Identify which cell holds the provided text, then report its (X, Y) central coordinate. 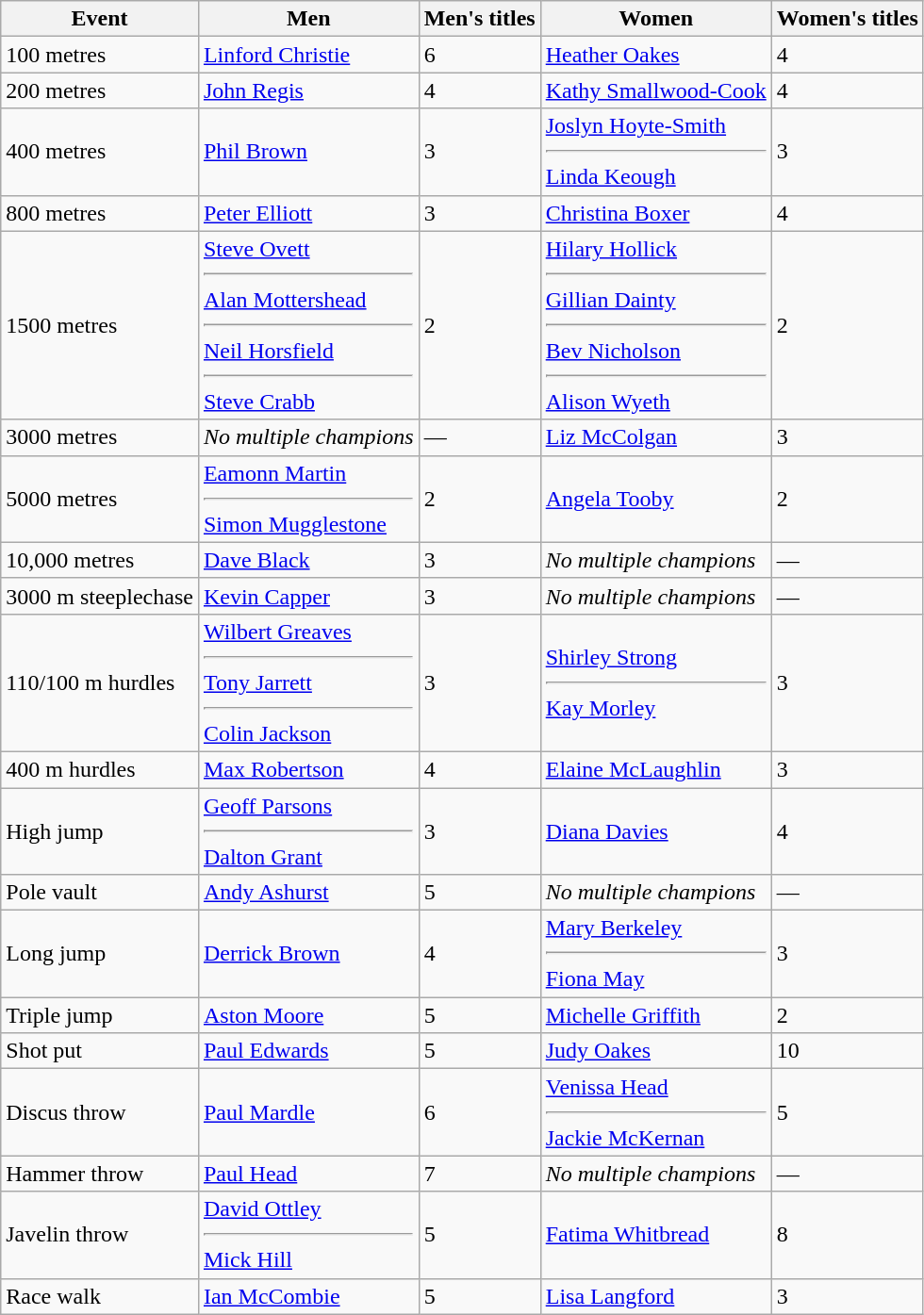
Kathy Smallwood-Cook (656, 90)
Phil Brown (308, 152)
400 metres (100, 152)
200 metres (100, 90)
John Regis (308, 90)
400 m hurdles (100, 769)
Dave Black (308, 560)
Elaine McLaughlin (656, 769)
Paul Edwards (308, 1051)
Men's titles (479, 19)
Andy Ashurst (308, 893)
Joslyn Hoyte-SmithLinda Keough (656, 152)
Hammer throw (100, 1174)
Heather Oakes (656, 55)
3000 metres (100, 437)
8 (847, 1235)
Long jump (100, 954)
Judy Oakes (656, 1051)
Steve OvettAlan MottersheadNeil HorsfieldSteve Crabb (308, 325)
Race walk (100, 1296)
Fatima Whitbread (656, 1235)
Paul Mardle (308, 1112)
5000 metres (100, 499)
Eamonn MartinSimon Mugglestone (308, 499)
Women (656, 19)
Pole vault (100, 893)
Paul Head (308, 1174)
Ian McCombie (308, 1296)
Mary BerkeleyFiona May (656, 954)
3000 m steeplechase (100, 596)
100 metres (100, 55)
Kevin Capper (308, 596)
10 (847, 1051)
Liz McColgan (656, 437)
David OttleyMick Hill (308, 1235)
Men (308, 19)
Peter Elliott (308, 213)
Diana Davies (656, 831)
Max Robertson (308, 769)
Linford Christie (308, 55)
7 (479, 1174)
Discus throw (100, 1112)
Event (100, 19)
1500 metres (100, 325)
10,000 metres (100, 560)
Christina Boxer (656, 213)
Triple jump (100, 1015)
Wilbert GreavesTony JarrettColin Jackson (308, 682)
Hilary HollickGillian DaintyBev NicholsonAlison Wyeth (656, 325)
Angela Tooby (656, 499)
Shot put (100, 1051)
Lisa Langford (656, 1296)
Geoff ParsonsDalton Grant (308, 831)
Michelle Griffith (656, 1015)
110/100 m hurdles (100, 682)
Shirley StrongKay Morley (656, 682)
Derrick Brown (308, 954)
Aston Moore (308, 1015)
High jump (100, 831)
Women's titles (847, 19)
Venissa HeadJackie McKernan (656, 1112)
Javelin throw (100, 1235)
800 metres (100, 213)
